Return the (x, y) coordinate for the center point of the cell that contains the specified text.  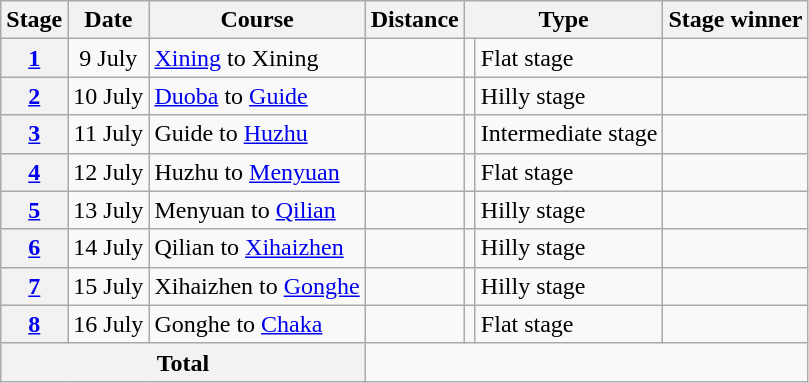
13 July (108, 210)
Date (108, 20)
1 (34, 58)
Stage winner (736, 20)
Stage (34, 20)
Guide to Huzhu (257, 134)
Type (564, 20)
9 July (108, 58)
16 July (108, 324)
5 (34, 210)
Duoba to Guide (257, 96)
Xining to Xining (257, 58)
12 July (108, 172)
Total (183, 362)
8 (34, 324)
Gonghe to Chaka (257, 324)
3 (34, 134)
14 July (108, 248)
Course (257, 20)
Distance (414, 20)
Menyuan to Qilian (257, 210)
Qilian to Xihaizhen (257, 248)
4 (34, 172)
15 July (108, 286)
10 July (108, 96)
11 July (108, 134)
Intermediate stage (569, 134)
6 (34, 248)
2 (34, 96)
Xihaizhen to Gonghe (257, 286)
7 (34, 286)
Huzhu to Menyuan (257, 172)
